Pinpoint the cell where the given text exists, returning its (x, y) midpoint coordinate. 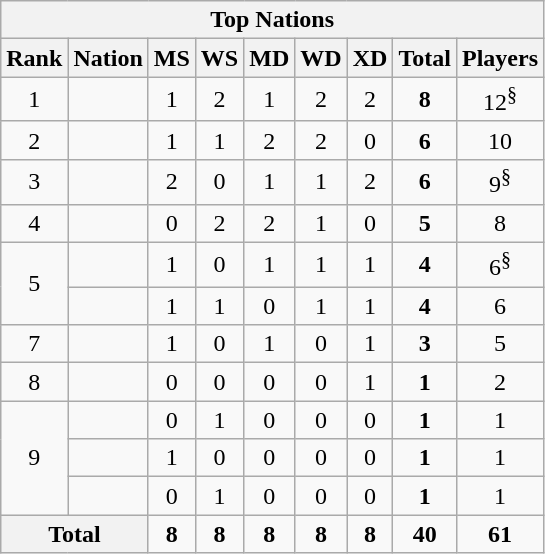
Nation (108, 58)
61 (500, 534)
9 (34, 458)
40 (425, 534)
10 (500, 140)
9§ (500, 182)
6§ (500, 264)
Rank (34, 58)
WS (219, 58)
XD (370, 58)
WD (321, 58)
Players (500, 58)
Top Nations (272, 20)
MD (270, 58)
7 (34, 344)
MS (172, 58)
12§ (500, 100)
